Find where the given text appears and provide that cell's center as [X, Y] coordinate. 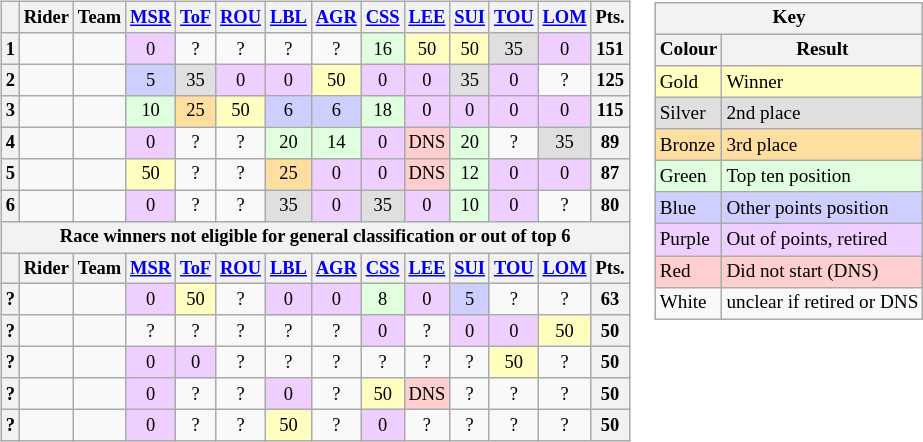
Bronze [688, 145]
Other points position [822, 208]
Winner [822, 82]
125 [610, 80]
3 [10, 112]
Gold [688, 82]
18 [382, 112]
2 [10, 80]
151 [610, 48]
89 [610, 142]
Race winners not eligible for general classification or out of top 6 [315, 236]
12 [470, 174]
Red [688, 272]
Silver [688, 113]
Top ten position [822, 177]
Green [688, 177]
White [688, 303]
63 [610, 300]
Did not start (DNS) [822, 272]
Out of points, retired [822, 240]
2nd place [822, 113]
3rd place [822, 145]
Purple [688, 240]
87 [610, 174]
unclear if retired or DNS [822, 303]
14 [336, 142]
Key [789, 18]
16 [382, 48]
Blue [688, 208]
Colour [688, 50]
8 [382, 300]
4 [10, 142]
Result [822, 50]
80 [610, 206]
115 [610, 112]
1 [10, 48]
